Determine the (x, y) coordinate at the center of the cell enclosing the given text.  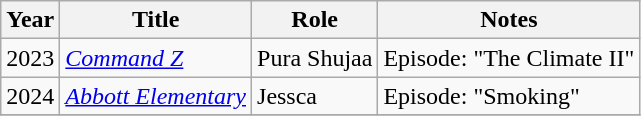
Title (156, 20)
Episode: "Smoking" (509, 96)
Notes (509, 20)
Command Z (156, 58)
2024 (30, 96)
Year (30, 20)
Pura Shujaa (315, 58)
Role (315, 20)
Jessca (315, 96)
2023 (30, 58)
Abbott Elementary (156, 96)
Episode: "The Climate II" (509, 58)
